Return the [X, Y] coordinate for the center point of the cell that contains the specified text.  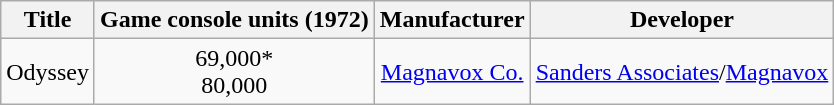
Game console units (1972) [234, 20]
Developer [682, 20]
Odyssey [48, 72]
Title [48, 20]
Sanders Associates/Magnavox [682, 72]
Magnavox Co. [452, 72]
69,000*80,000 [234, 72]
Manufacturer [452, 20]
